Return the [x, y] coordinate for the center point of the cell that contains the specified text.  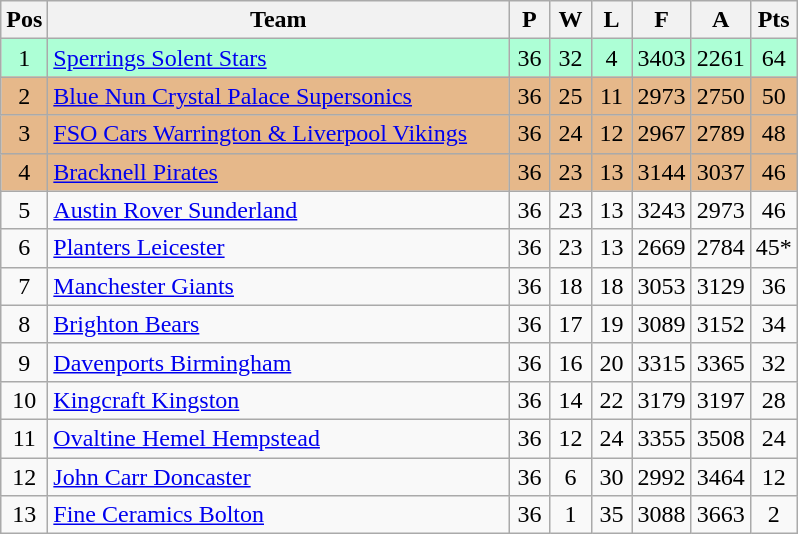
3663 [720, 515]
28 [774, 400]
34 [774, 324]
A [720, 20]
Manchester Giants [278, 286]
3088 [662, 515]
50 [774, 96]
8 [24, 324]
3179 [662, 400]
64 [774, 58]
2967 [662, 134]
2784 [720, 248]
2750 [720, 96]
20 [612, 362]
Pts [774, 20]
L [612, 20]
3403 [662, 58]
3197 [720, 400]
Pos [24, 20]
Fine Ceramics Bolton [278, 515]
2669 [662, 248]
25 [570, 96]
W [570, 20]
Austin Rover Sunderland [278, 210]
F [662, 20]
10 [24, 400]
45* [774, 248]
3152 [720, 324]
2789 [720, 134]
3 [24, 134]
Planters Leicester [278, 248]
Bracknell Pirates [278, 172]
3037 [720, 172]
3129 [720, 286]
2261 [720, 58]
22 [612, 400]
3144 [662, 172]
Davenports Birmingham [278, 362]
Ovaltine Hemel Hempstead [278, 438]
3089 [662, 324]
35 [612, 515]
5 [24, 210]
7 [24, 286]
17 [570, 324]
FSO Cars Warrington & Liverpool Vikings [278, 134]
19 [612, 324]
Blue Nun Crystal Palace Supersonics [278, 96]
3508 [720, 438]
30 [612, 477]
16 [570, 362]
3053 [662, 286]
3365 [720, 362]
Brighton Bears [278, 324]
48 [774, 134]
Team [278, 20]
14 [570, 400]
9 [24, 362]
3355 [662, 438]
2992 [662, 477]
Kingcraft Kingston [278, 400]
Sperrings Solent Stars [278, 58]
3464 [720, 477]
John Carr Doncaster [278, 477]
3243 [662, 210]
P [530, 20]
3315 [662, 362]
